Output the [X, Y] coordinate of the center of the cell containing the given text.  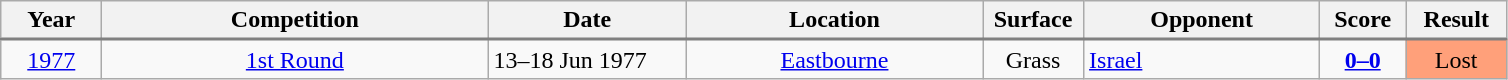
Date [588, 20]
1st Round [295, 60]
Israel [1202, 60]
Year [52, 20]
Competition [295, 20]
13–18 Jun 1977 [588, 60]
Opponent [1202, 20]
Score [1363, 20]
Location [834, 20]
Grass [1032, 60]
Surface [1032, 20]
Lost [1456, 60]
Eastbourne [834, 60]
0–0 [1363, 60]
1977 [52, 60]
Result [1456, 20]
